Determine the (x, y) coordinate at the center of the cell enclosing the given text.  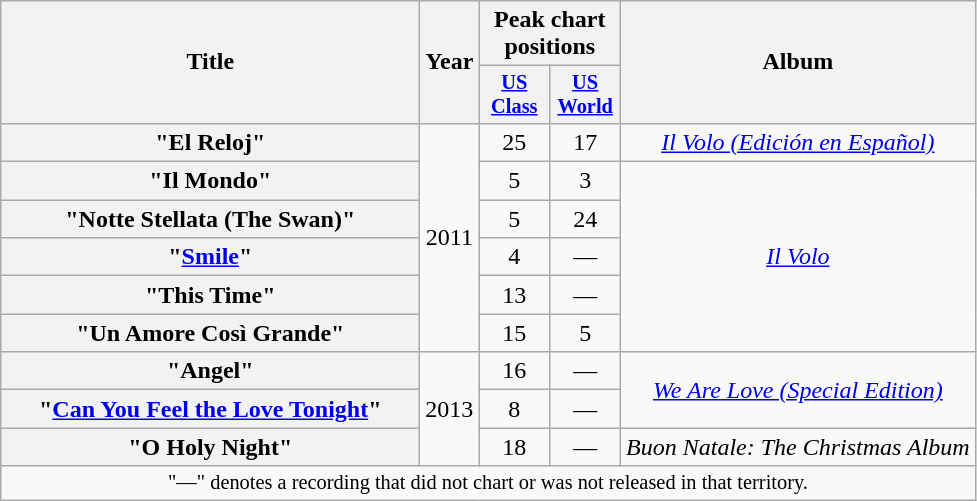
18 (514, 447)
We Are Love (Special Edition) (798, 390)
Il Volo (Edición en Español) (798, 142)
24 (586, 219)
17 (586, 142)
Year (450, 62)
8 (514, 409)
"O Holy Night" (210, 447)
Album (798, 62)
Peak chart positions (550, 34)
16 (514, 371)
USClass (514, 95)
Buon Natale: The Christmas Album (798, 447)
"—" denotes a recording that did not chart or was not released in that territory. (488, 483)
"Angel" (210, 371)
Title (210, 62)
"El Reloj" (210, 142)
USWorld (586, 95)
"Notte Stellata (The Swan)" (210, 219)
4 (514, 257)
2013 (450, 409)
2011 (450, 237)
"Can You Feel the Love Tonight" (210, 409)
15 (514, 333)
25 (514, 142)
"Smile" (210, 257)
"Un Amore Così Grande" (210, 333)
"This Time" (210, 295)
"Il Mondo" (210, 181)
13 (514, 295)
Il Volo (798, 257)
3 (586, 181)
